Search for the cell housing the specified text and yield its [X, Y] center coordinate. 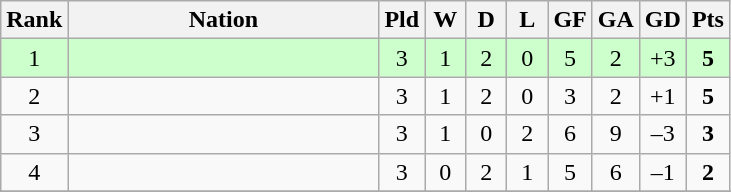
Rank [34, 20]
Nation [224, 20]
4 [34, 172]
–1 [662, 172]
L [528, 20]
D [486, 20]
+1 [662, 96]
+3 [662, 58]
–3 [662, 134]
Pld [402, 20]
GF [570, 20]
Pts [708, 20]
W [446, 20]
9 [616, 134]
GD [662, 20]
GA [616, 20]
